Locate the cell with the specified text and output its [X, Y] center coordinate. 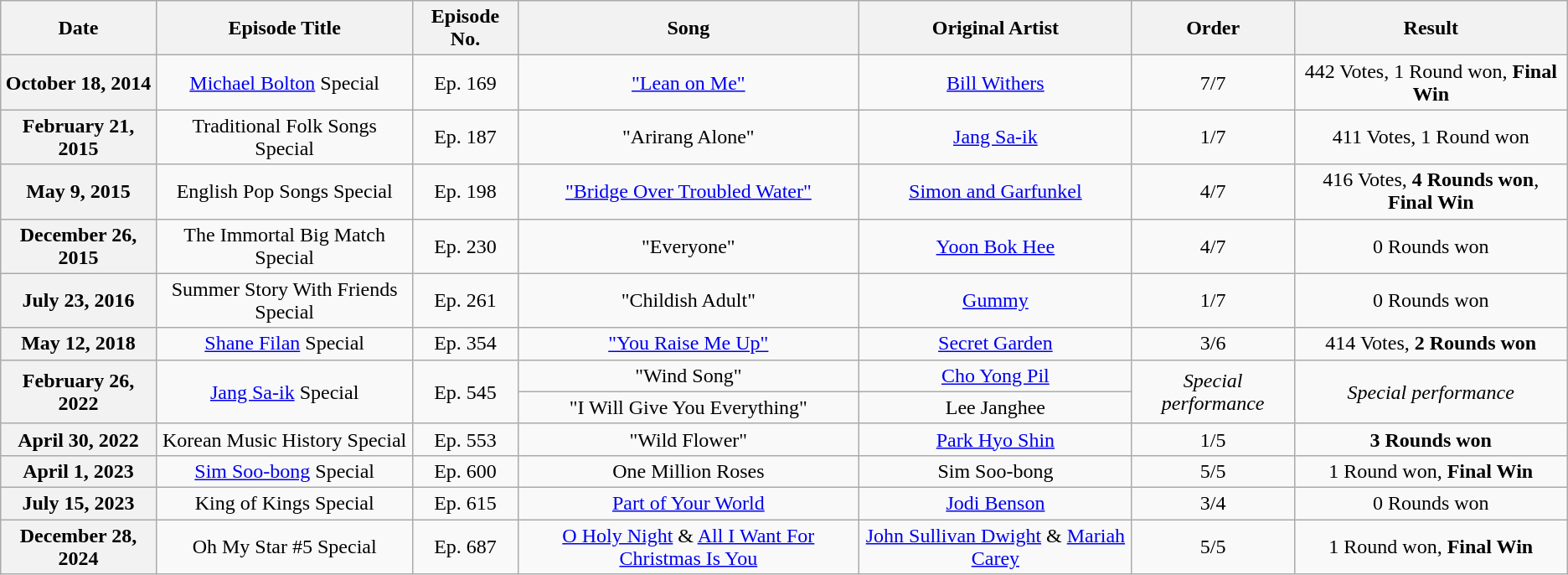
Jang Sa-ik [995, 137]
King of Kings Special [285, 503]
December 28, 2024 [79, 547]
Ep. 553 [466, 439]
The Immortal Big Match Special [285, 246]
414 Votes, 2 Rounds won [1431, 344]
Yoon Bok Hee [995, 246]
Secret Garden [995, 344]
Sim Soo-bong [995, 471]
February 26, 2022 [79, 391]
"You Raise Me Up" [689, 344]
Cho Yong Pil [995, 376]
Ep. 600 [466, 471]
Michael Bolton Special [285, 82]
Ep. 545 [466, 391]
Episode Title [285, 28]
Korean Music History Special [285, 439]
Date [79, 28]
Ep. 230 [466, 246]
Jang Sa-ik Special [285, 391]
Oh My Star #5 Special [285, 547]
April 1, 2023 [79, 471]
"Wild Flower" [689, 439]
Original Artist [995, 28]
Jodi Benson [995, 503]
3/4 [1213, 503]
Traditional Folk Songs Special [285, 137]
3/6 [1213, 344]
Ep. 198 [466, 191]
English Pop Songs Special [285, 191]
Shane Filan Special [285, 344]
Song [689, 28]
3 Rounds won [1431, 439]
7/7 [1213, 82]
July 15, 2023 [79, 503]
Ep. 169 [466, 82]
Gummy [995, 300]
May 9, 2015 [79, 191]
May 12, 2018 [79, 344]
"Everyone" [689, 246]
February 21, 2015 [79, 137]
O Holy Night & All I Want For Christmas Is You [689, 547]
April 30, 2022 [79, 439]
Ep. 354 [466, 344]
July 23, 2016 [79, 300]
Ep. 615 [466, 503]
Order [1213, 28]
Ep. 687 [466, 547]
Bill Withers [995, 82]
"Childish Adult" [689, 300]
Result [1431, 28]
Ep. 261 [466, 300]
Sim Soo-bong Special [285, 471]
1/5 [1213, 439]
"I Will Give You Everything" [689, 407]
Part of Your World [689, 503]
Lee Janghee [995, 407]
"Arirang Alone" [689, 137]
442 Votes, 1 Round won, Final Win [1431, 82]
Episode No. [466, 28]
416 Votes, 4 Rounds won, Final Win [1431, 191]
John Sullivan Dwight & Mariah Carey [995, 547]
Park Hyo Shin [995, 439]
411 Votes, 1 Round won [1431, 137]
"Lean on Me" [689, 82]
Simon and Garfunkel [995, 191]
December 26, 2015 [79, 246]
October 18, 2014 [79, 82]
"Wind Song" [689, 376]
Summer Story With Friends Special [285, 300]
One Million Roses [689, 471]
"Bridge Over Troubled Water" [689, 191]
Ep. 187 [466, 137]
